Determine the (X, Y) coordinate at the center of the cell enclosing the given text.  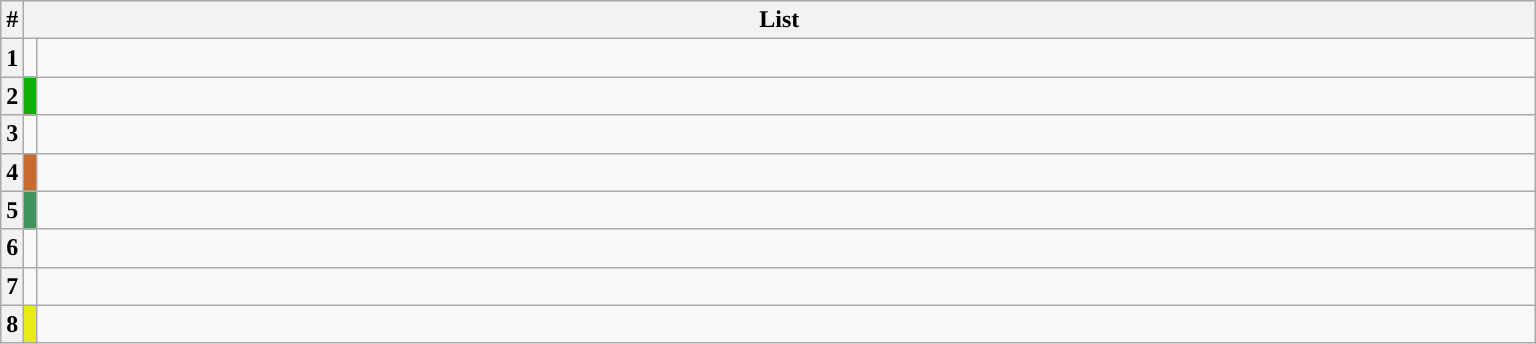
1 (12, 58)
5 (12, 210)
6 (12, 248)
8 (12, 324)
4 (12, 172)
# (12, 20)
2 (12, 96)
3 (12, 134)
7 (12, 286)
List (780, 20)
